Output the (x, y) coordinate of the center of the cell containing the given text.  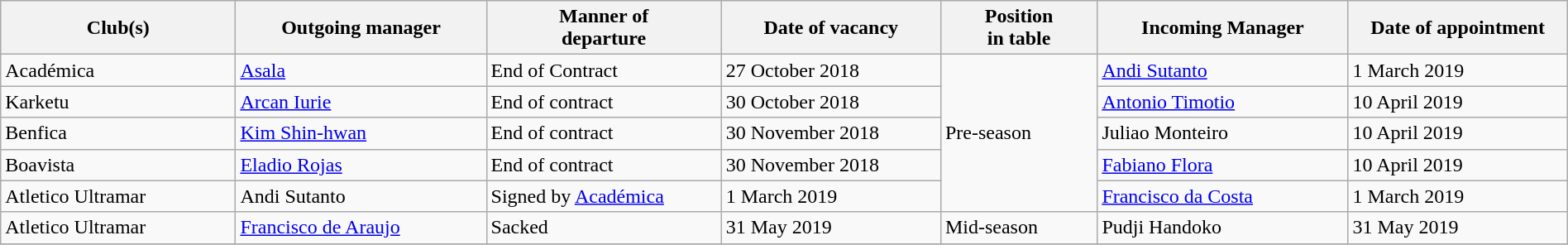
Benfica (118, 133)
Eladio Rojas (361, 165)
Pudji Handoko (1222, 228)
Juliao Monteiro (1222, 133)
Francisco da Costa (1222, 196)
Arcan Iurie (361, 102)
End of Contract (604, 70)
Mid-season (1019, 228)
Club(s) (118, 28)
Date of appointment (1457, 28)
Asala (361, 70)
Manner of departure (604, 28)
Sacked (604, 228)
Signed by Académica (604, 196)
30 October 2018 (830, 102)
27 October 2018 (830, 70)
Académica (118, 70)
Date of vacancy (830, 28)
Karketu (118, 102)
Incoming Manager (1222, 28)
Pre-season (1019, 133)
Kim Shin-hwan (361, 133)
Outgoing manager (361, 28)
Fabiano Flora (1222, 165)
Boavista (118, 165)
Position in table (1019, 28)
Francisco de Araujo (361, 228)
Antonio Timotio (1222, 102)
